Determine the [x, y] coordinate at the center of the cell enclosing the given text.  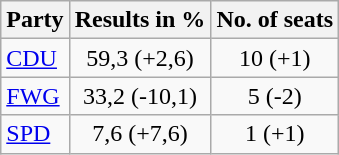
CDU [35, 58]
SPD [35, 134]
7,6 (+7,6) [140, 134]
No. of seats [275, 20]
5 (-2) [275, 96]
1 (+1) [275, 134]
Party [35, 20]
10 (+1) [275, 58]
33,2 (-10,1) [140, 96]
59,3 (+2,6) [140, 58]
Results in % [140, 20]
FWG [35, 96]
